Pinpoint the cell where the given text exists, returning its (X, Y) midpoint coordinate. 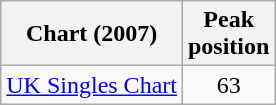
63 (228, 85)
UK Singles Chart (92, 85)
Peakposition (228, 34)
Chart (2007) (92, 34)
